Identify which cell holds the provided text, then report its [x, y] central coordinate. 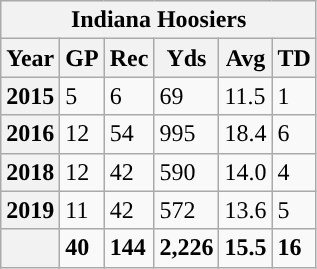
2,226 [186, 248]
GP [82, 58]
Rec [129, 58]
Indiana Hoosiers [159, 20]
11.5 [246, 96]
TD [294, 58]
1 [294, 96]
144 [129, 248]
2019 [30, 210]
995 [186, 134]
Year [30, 58]
15.5 [246, 248]
18.4 [246, 134]
40 [82, 248]
4 [294, 172]
2015 [30, 96]
Avg [246, 58]
13.6 [246, 210]
Yds [186, 58]
11 [82, 210]
572 [186, 210]
2018 [30, 172]
16 [294, 248]
54 [129, 134]
14.0 [246, 172]
2016 [30, 134]
69 [186, 96]
590 [186, 172]
